Provide the [x, y] coordinate of the cell's center where the given text is located.  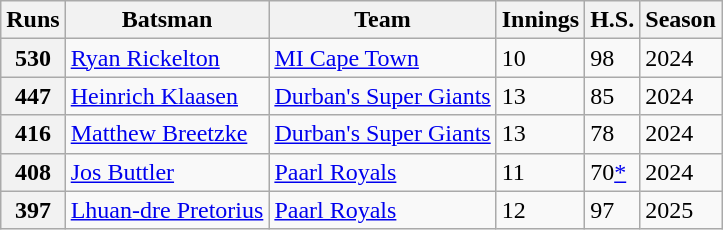
530 [33, 58]
Ryan Rickelton [167, 58]
97 [612, 210]
Matthew Breetzke [167, 134]
2025 [681, 210]
Batsman [167, 20]
416 [33, 134]
10 [540, 58]
Jos Buttler [167, 172]
12 [540, 210]
MI Cape Town [382, 58]
Season [681, 20]
Lhuan-dre Pretorius [167, 210]
Heinrich Klaasen [167, 96]
Innings [540, 20]
408 [33, 172]
78 [612, 134]
98 [612, 58]
Team [382, 20]
397 [33, 210]
11 [540, 172]
85 [612, 96]
H.S. [612, 20]
70* [612, 172]
Runs [33, 20]
447 [33, 96]
